Locate the cell with the specified text and output its (x, y) center coordinate. 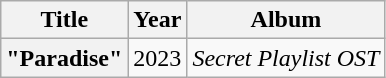
2023 (158, 58)
Album (286, 20)
Year (158, 20)
Secret Playlist OST (286, 58)
"Paradise" (64, 58)
Title (64, 20)
